Identify which cell holds the provided text, then report its [x, y] central coordinate. 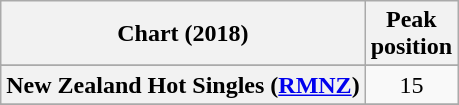
15 [411, 85]
Chart (2018) [183, 34]
New Zealand Hot Singles (RMNZ) [183, 85]
Peakposition [411, 34]
